Output the [x, y] coordinate of the center of the cell containing the given text.  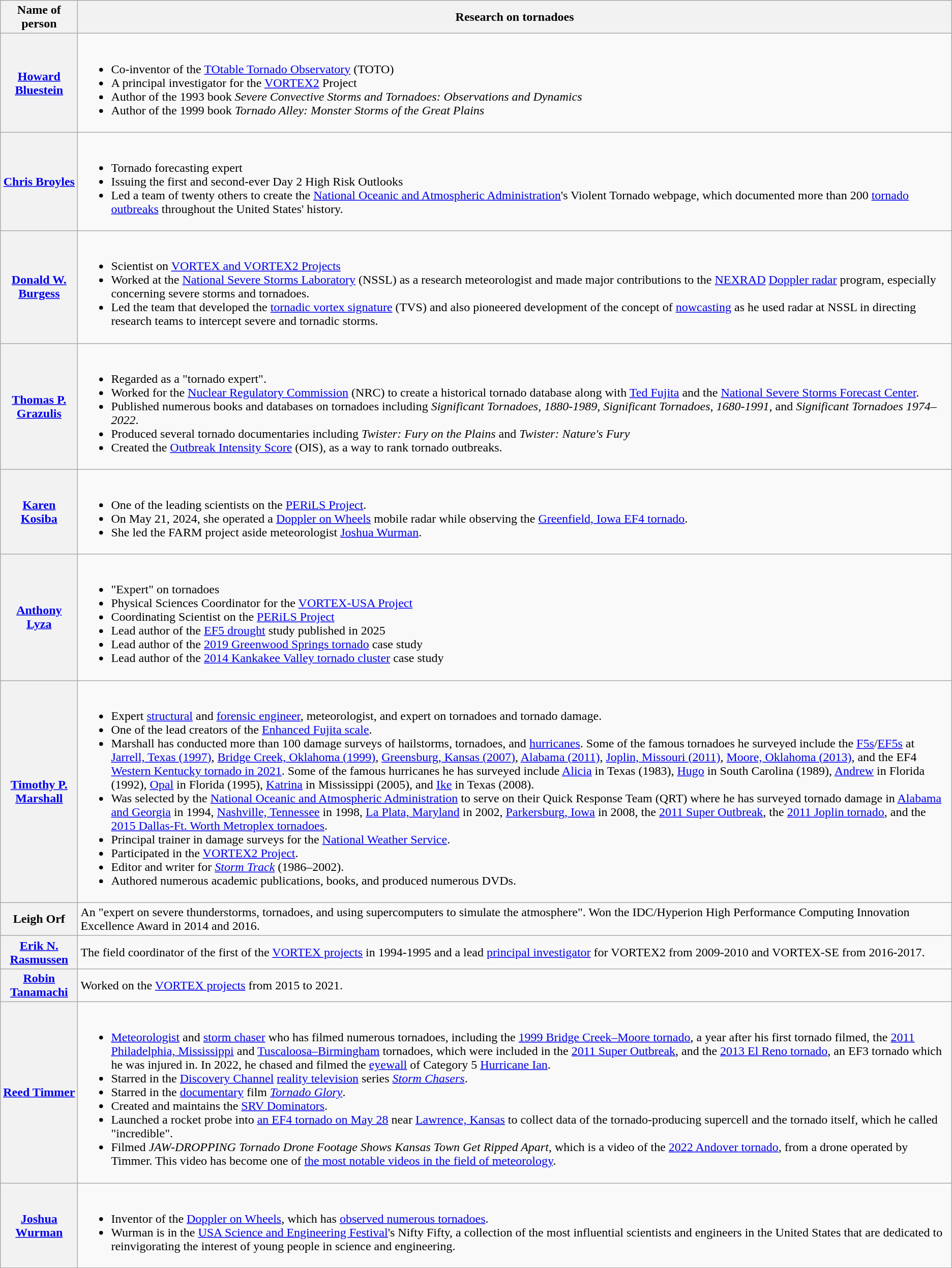
Worked on the VORTEX projects from 2015 to 2021. [515, 985]
Reed Timmer [39, 1092]
Erik N. Rasmussen [39, 952]
Name of person [39, 17]
Robin Tanamachi [39, 985]
Chris Broyles [39, 182]
Donald W. Burgess [39, 287]
Research on tornadoes [515, 17]
Thomas P. Grazulis [39, 406]
Timothy P. Marshall [39, 791]
Anthony Lyza [39, 617]
Howard Bluestein [39, 83]
Karen Kosiba [39, 511]
Leigh Orf [39, 919]
Joshua Wurman [39, 1225]
